Extract the [x, y] coordinate from the center of the cell holding the provided text.  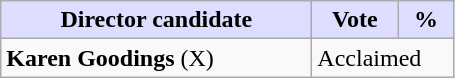
Director candidate [156, 20]
Vote [355, 20]
% [426, 20]
Karen Goodings (X) [156, 58]
Acclaimed [383, 58]
